Find where the given text appears and provide that cell's center as [X, Y] coordinate. 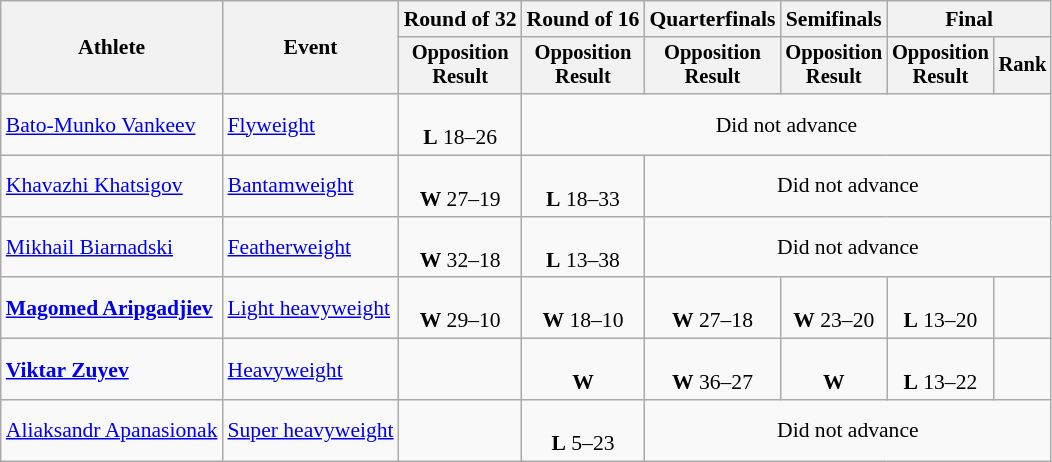
Athlete [112, 48]
Super heavyweight [310, 430]
W 27–18 [712, 308]
Bato-Munko Vankeev [112, 124]
Viktar Zuyev [112, 370]
Featherweight [310, 248]
Light heavyweight [310, 308]
W 32–18 [460, 248]
L 18–33 [584, 186]
Heavyweight [310, 370]
L 18–26 [460, 124]
W 29–10 [460, 308]
L 13–38 [584, 248]
Round of 32 [460, 19]
Mikhail Biarnadski [112, 248]
Rank [1023, 66]
W 27–19 [460, 186]
Semifinals [834, 19]
L 13–22 [940, 370]
W 36–27 [712, 370]
Round of 16 [584, 19]
Flyweight [310, 124]
W 18–10 [584, 308]
L 5–23 [584, 430]
L 13–20 [940, 308]
Bantamweight [310, 186]
Final [969, 19]
W 23–20 [834, 308]
Quarterfinals [712, 19]
Khavazhi Khatsigov [112, 186]
Aliaksandr Apanasionak [112, 430]
Event [310, 48]
Magomed Aripgadjiev [112, 308]
